Extract the (X, Y) coordinate from the center of the cell holding the provided text.  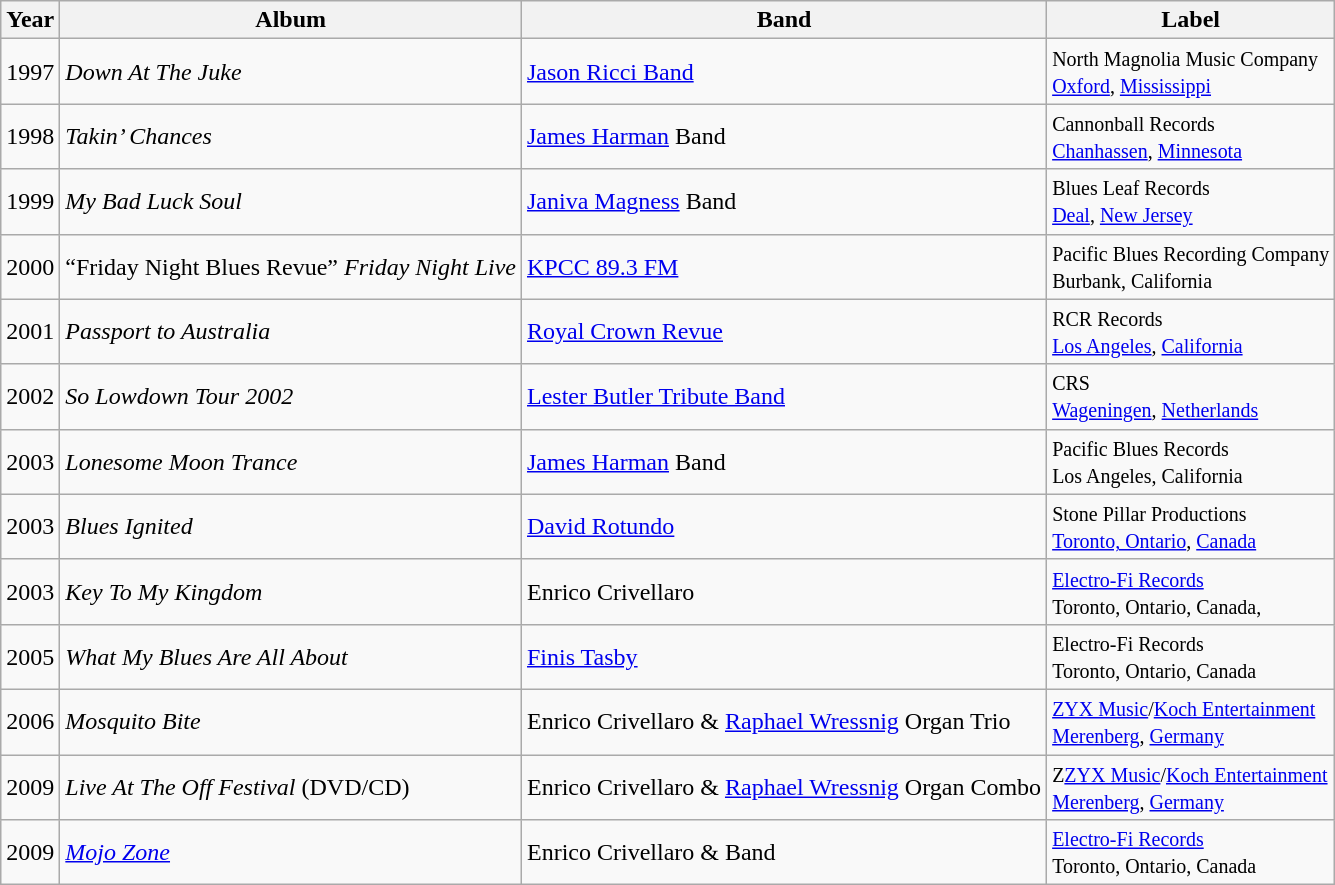
ZZYX Music/Koch EntertainmentMerenberg, Germany (1191, 786)
Royal Crown Revue (784, 332)
2002 (30, 396)
David Rotundo (784, 526)
Mosquito Bite (291, 722)
Enrico Crivellaro & Raphael Wressnig Organ Combo (784, 786)
2000 (30, 266)
1997 (30, 72)
Enrico Crivellaro & Band (784, 852)
Blues Leaf RecordsDeal, New Jersey (1191, 202)
Year (30, 20)
Lonesome Moon Trance (291, 462)
Pacific Blues Recording CompanyBurbank, California (1191, 266)
2001 (30, 332)
Key To My Kingdom (291, 592)
RCR RecordsLos Angeles, California (1191, 332)
2006 (30, 722)
Jason Ricci Band (784, 72)
Blues Ignited (291, 526)
Down At The Juke (291, 72)
ZYX Music/Koch EntertainmentMerenberg, Germany (1191, 722)
Enrico Crivellaro (784, 592)
Live At The Off Festival (DVD/CD) (291, 786)
Album (291, 20)
1999 (30, 202)
Electro-Fi RecordsToronto, Ontario, Canada, (1191, 592)
CRSWageningen, Netherlands (1191, 396)
Passport to Australia (291, 332)
Stone Pillar ProductionsToronto, Ontario, Canada (1191, 526)
Lester Butler Tribute Band (784, 396)
2005 (30, 656)
KPCC 89.3 FM (784, 266)
So Lowdown Tour 2002 (291, 396)
Takin’ Chances (291, 136)
Pacific Blues RecordsLos Angeles, California (1191, 462)
Janiva Magness Band (784, 202)
My Bad Luck Soul (291, 202)
What My Blues Are All About (291, 656)
1998 (30, 136)
Band (784, 20)
North Magnolia Music CompanyOxford, Mississippi (1191, 72)
Enrico Crivellaro & Raphael Wressnig Organ Trio (784, 722)
“Friday Night Blues Revue” Friday Night Live (291, 266)
Mojo Zone (291, 852)
Cannonball RecordsChanhassen, Minnesota (1191, 136)
Label (1191, 20)
Finis Tasby (784, 656)
